Extract the [x, y] coordinate from the center of the cell holding the provided text.  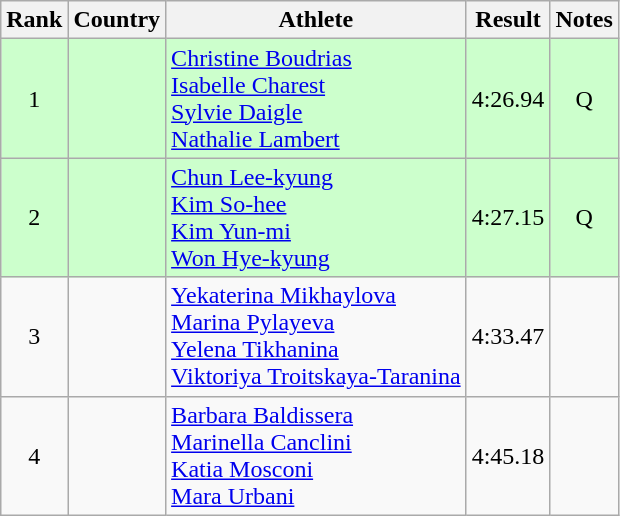
Result [508, 20]
Christine Boudrias Isabelle Charest Sylvie Daigle Nathalie Lambert [316, 98]
Chun Lee-kyung Kim So-hee Kim Yun-mi Won Hye-kyung [316, 218]
Country [117, 20]
1 [34, 98]
4 [34, 456]
4:27.15 [508, 218]
Barbara Baldissera Marinella Canclini Katia Mosconi Mara Urbani [316, 456]
2 [34, 218]
Athlete [316, 20]
4:33.47 [508, 336]
Yekaterina Mikhaylova Marina Pylayeva Yelena Tikhanina Viktoriya Troitskaya-Taranina [316, 336]
4:26.94 [508, 98]
4:45.18 [508, 456]
3 [34, 336]
Rank [34, 20]
Notes [584, 20]
